Return [X, Y] of the center of cell containing provided text 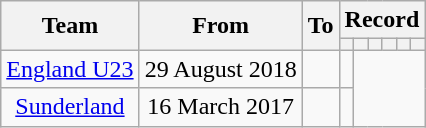
Sunderland [70, 107]
From [220, 26]
Record [382, 20]
16 March 2017 [220, 107]
29 August 2018 [220, 69]
Team [70, 26]
England U23 [70, 69]
To [320, 26]
